Identify which cell holds the provided text, then report its (x, y) central coordinate. 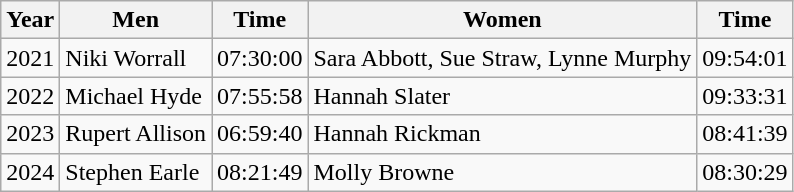
Molly Browne (502, 172)
Sara Abbott, Sue Straw, Lynne Murphy (502, 58)
Hannah Rickman (502, 134)
2023 (30, 134)
09:33:31 (745, 96)
Women (502, 20)
Stephen Earle (136, 172)
Rupert Allison (136, 134)
Niki Worrall (136, 58)
08:30:29 (745, 172)
08:41:39 (745, 134)
Year (30, 20)
2024 (30, 172)
06:59:40 (260, 134)
2021 (30, 58)
Men (136, 20)
Michael Hyde (136, 96)
2022 (30, 96)
08:21:49 (260, 172)
07:55:58 (260, 96)
09:54:01 (745, 58)
Hannah Slater (502, 96)
07:30:00 (260, 58)
